Output the (X, Y) coordinate of the center of the cell containing the given text.  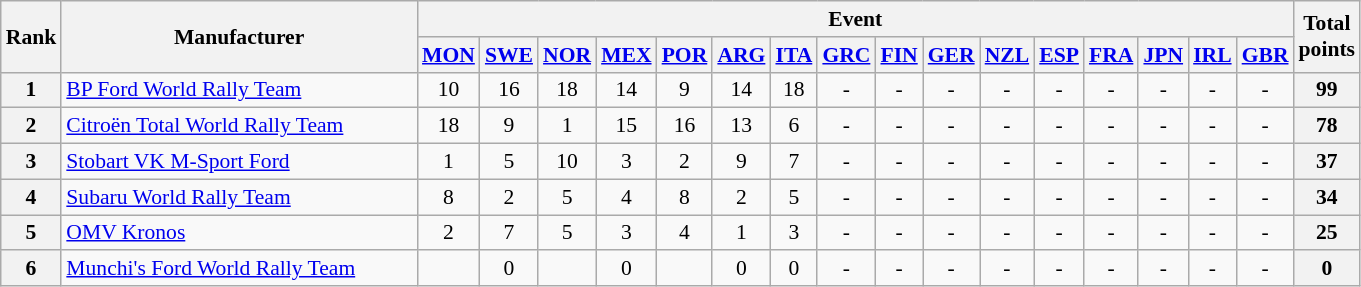
ITA (794, 55)
99 (1328, 90)
15 (626, 126)
Stobart VK M-Sport Ford (239, 162)
NOR (567, 55)
34 (1328, 197)
78 (1328, 126)
ESP (1059, 55)
GBR (1266, 55)
POR (685, 55)
GER (952, 55)
Rank (32, 36)
OMV Kronos (239, 233)
25 (1328, 233)
MEX (626, 55)
IRL (1212, 55)
37 (1328, 162)
Event (856, 19)
ARG (741, 55)
Subaru World Rally Team (239, 197)
JPN (1163, 55)
13 (741, 126)
BP Ford World Rally Team (239, 90)
Manufacturer (239, 36)
SWE (509, 55)
MON (448, 55)
Citroën Total World Rally Team (239, 126)
Munchi's Ford World Rally Team (239, 269)
FRA (1111, 55)
FIN (898, 55)
GRC (846, 55)
Totalpoints (1328, 36)
NZL (1008, 55)
